Detect which cell encompasses the target text, then output its [X, Y] center coordinate. 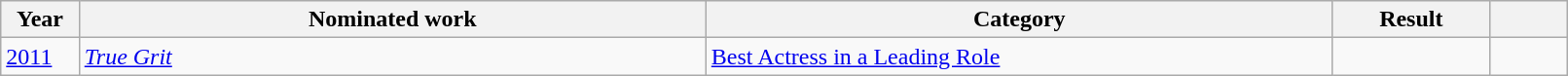
Result [1411, 19]
Category [1019, 19]
Nominated work [392, 19]
Year [40, 19]
Best Actress in a Leading Role [1019, 57]
2011 [40, 57]
True Grit [392, 57]
